Search for the cell housing the specified text and yield its [x, y] center coordinate. 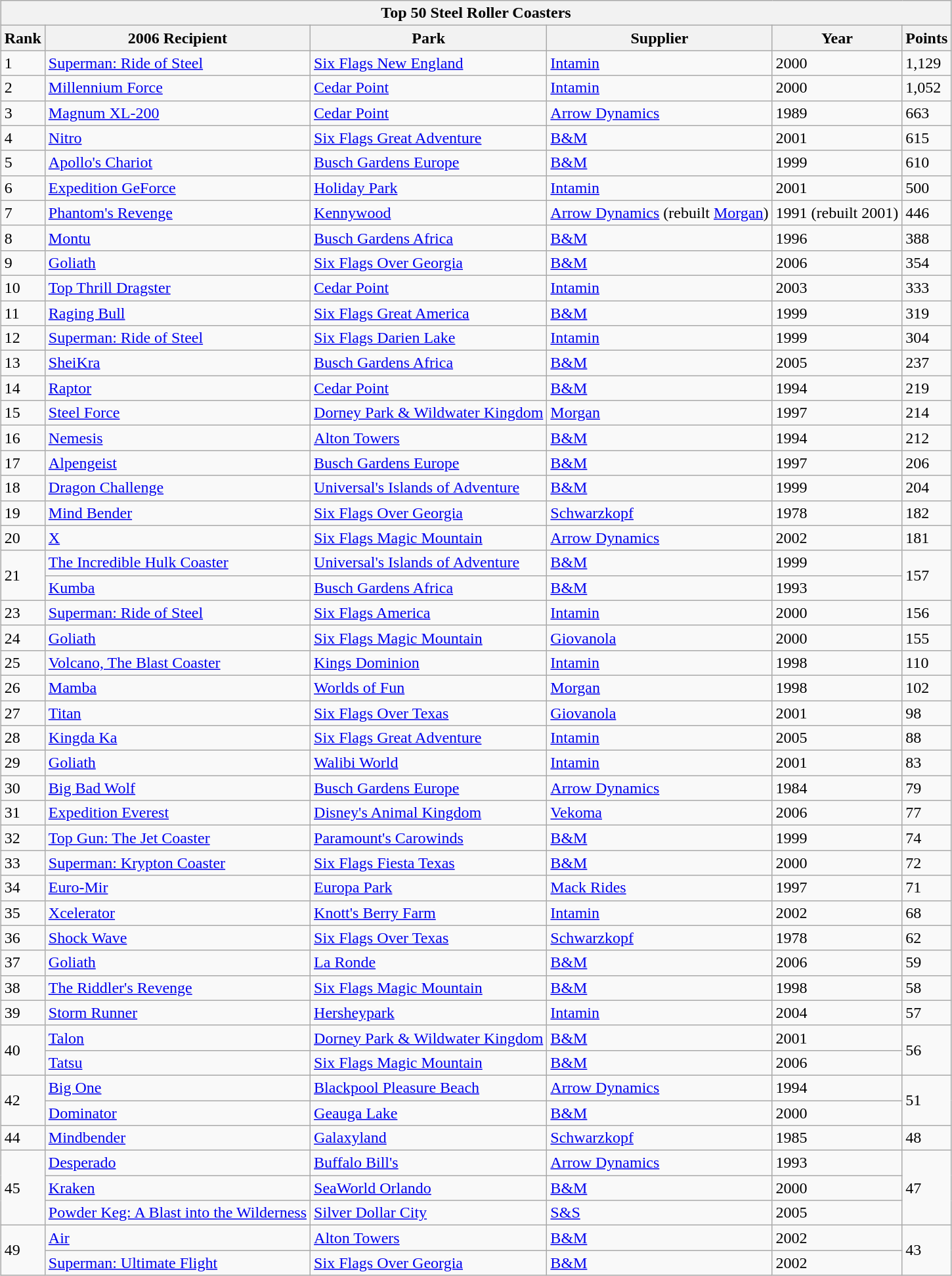
Powder Keg: A Blast into the Wilderness [177, 1213]
Big Bad Wolf [177, 788]
Millennium Force [177, 88]
Steel Force [177, 413]
43 [927, 1250]
354 [927, 263]
Big One [177, 1088]
49 [22, 1250]
388 [927, 238]
Shock Wave [177, 938]
333 [927, 288]
38 [22, 988]
Top 50 Steel Roller Coasters [476, 13]
Tatsu [177, 1063]
Titan [177, 713]
88 [927, 738]
21 [22, 575]
Six Flags Darien Lake [429, 338]
1,129 [927, 63]
1991 (rebuilt 2001) [837, 213]
212 [927, 438]
The Incredible Hulk Coaster [177, 563]
Europa Park [429, 888]
Raptor [177, 388]
39 [22, 1013]
Top Gun: The Jet Coaster [177, 838]
9 [22, 263]
Desperado [177, 1163]
319 [927, 313]
1989 [837, 113]
Dragon Challenge [177, 488]
Nitro [177, 138]
Mind Bender [177, 513]
Park [429, 38]
Talon [177, 1038]
Disney's Animal Kingdom [429, 813]
Kumba [177, 588]
304 [927, 338]
156 [927, 613]
157 [927, 575]
25 [22, 663]
Kennywood [429, 213]
237 [927, 363]
42 [22, 1100]
29 [22, 763]
1984 [837, 788]
45 [22, 1188]
214 [927, 413]
S&S [659, 1213]
Vekoma [659, 813]
11 [22, 313]
Superman: Ultimate Flight [177, 1263]
Apollo's Chariot [177, 163]
663 [927, 113]
Six Flags Great America [429, 313]
La Ronde [429, 963]
48 [927, 1138]
31 [22, 813]
51 [927, 1100]
610 [927, 163]
Kingda Ka [177, 738]
24 [22, 638]
26 [22, 688]
59 [927, 963]
37 [22, 963]
44 [22, 1138]
182 [927, 513]
18 [22, 488]
2 [22, 88]
500 [927, 188]
155 [927, 638]
14 [22, 388]
Supplier [659, 38]
Mack Rides [659, 888]
The Riddler's Revenge [177, 988]
20 [22, 538]
Raging Bull [177, 313]
102 [927, 688]
Nemesis [177, 438]
Kings Dominion [429, 663]
110 [927, 663]
Storm Runner [177, 1013]
5 [22, 163]
68 [927, 913]
17 [22, 463]
Superman: Krypton Coaster [177, 863]
1985 [837, 1138]
446 [927, 213]
Mindbender [177, 1138]
Blackpool Pleasure Beach [429, 1088]
72 [927, 863]
16 [22, 438]
62 [927, 938]
35 [22, 913]
X [177, 538]
Euro-Mir [177, 888]
30 [22, 788]
13 [22, 363]
Paramount's Carowinds [429, 838]
Mamba [177, 688]
15 [22, 413]
74 [927, 838]
28 [22, 738]
Knott's Berry Farm [429, 913]
12 [22, 338]
Buffalo Bill's [429, 1163]
34 [22, 888]
2006 Recipient [177, 38]
Expedition Everest [177, 813]
Six Flags Fiesta Texas [429, 863]
Air [177, 1238]
Phantom's Revenge [177, 213]
56 [927, 1050]
1996 [837, 238]
19 [22, 513]
Holiday Park [429, 188]
36 [22, 938]
206 [927, 463]
Six Flags New England [429, 63]
SeaWorld Orlando [429, 1188]
Six Flags America [429, 613]
SheiKra [177, 363]
Dominator [177, 1113]
27 [22, 713]
6 [22, 188]
219 [927, 388]
Top Thrill Dragster [177, 288]
Galaxyland [429, 1138]
Silver Dollar City [429, 1213]
4 [22, 138]
Xcelerator [177, 913]
Magnum XL-200 [177, 113]
Kraken [177, 1188]
23 [22, 613]
71 [927, 888]
Alpengeist [177, 463]
Worlds of Fun [429, 688]
Rank [22, 38]
Hersheypark [429, 1013]
615 [927, 138]
Walibi World [429, 763]
204 [927, 488]
77 [927, 813]
Points [927, 38]
7 [22, 213]
47 [927, 1188]
98 [927, 713]
40 [22, 1050]
1,052 [927, 88]
Expedition GeForce [177, 188]
Year [837, 38]
Montu [177, 238]
79 [927, 788]
Geauga Lake [429, 1113]
10 [22, 288]
33 [22, 863]
1 [22, 63]
32 [22, 838]
2003 [837, 288]
57 [927, 1013]
181 [927, 538]
2004 [837, 1013]
Volcano, The Blast Coaster [177, 663]
Arrow Dynamics (rebuilt Morgan) [659, 213]
8 [22, 238]
83 [927, 763]
3 [22, 113]
58 [927, 988]
